Search for the cell housing the specified text and yield its (x, y) center coordinate. 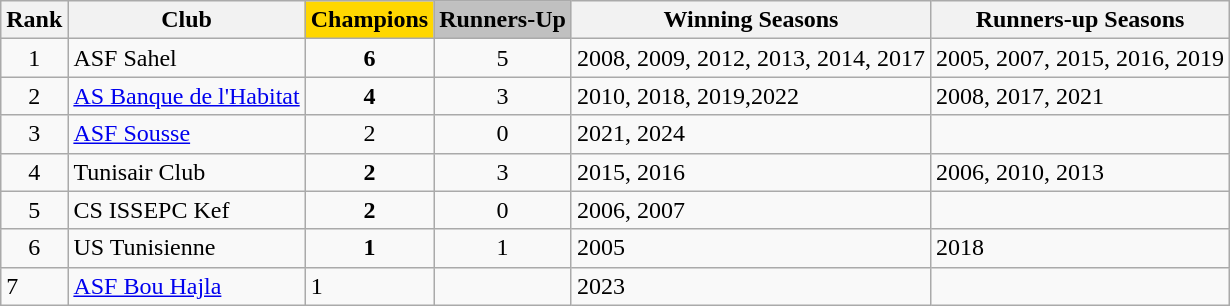
CS ISSEPC Kef (186, 210)
AS Banque de l'Habitat (186, 96)
ASF Sahel (186, 58)
Runners-up Seasons (1080, 20)
2008, 2009, 2012, 2013, 2014, 2017 (750, 58)
2018 (1080, 248)
2005 (750, 248)
ASF Sousse (186, 134)
2005, 2007, 2015, 2016, 2019 (1080, 58)
2010, 2018, 2019,2022 (750, 96)
ASF Bou Hajla (186, 286)
Tunisair Club (186, 172)
US Tunisienne (186, 248)
2008, 2017, 2021 (1080, 96)
Club (186, 20)
7 (34, 286)
2006, 2007 (750, 210)
2023 (750, 286)
2015, 2016 (750, 172)
Rank (34, 20)
Runners-Up (503, 20)
Winning Seasons (750, 20)
2006, 2010, 2013 (1080, 172)
Champions (369, 20)
2021, 2024 (750, 134)
